Determine the (X, Y) coordinate at the center of the cell enclosing the given text.  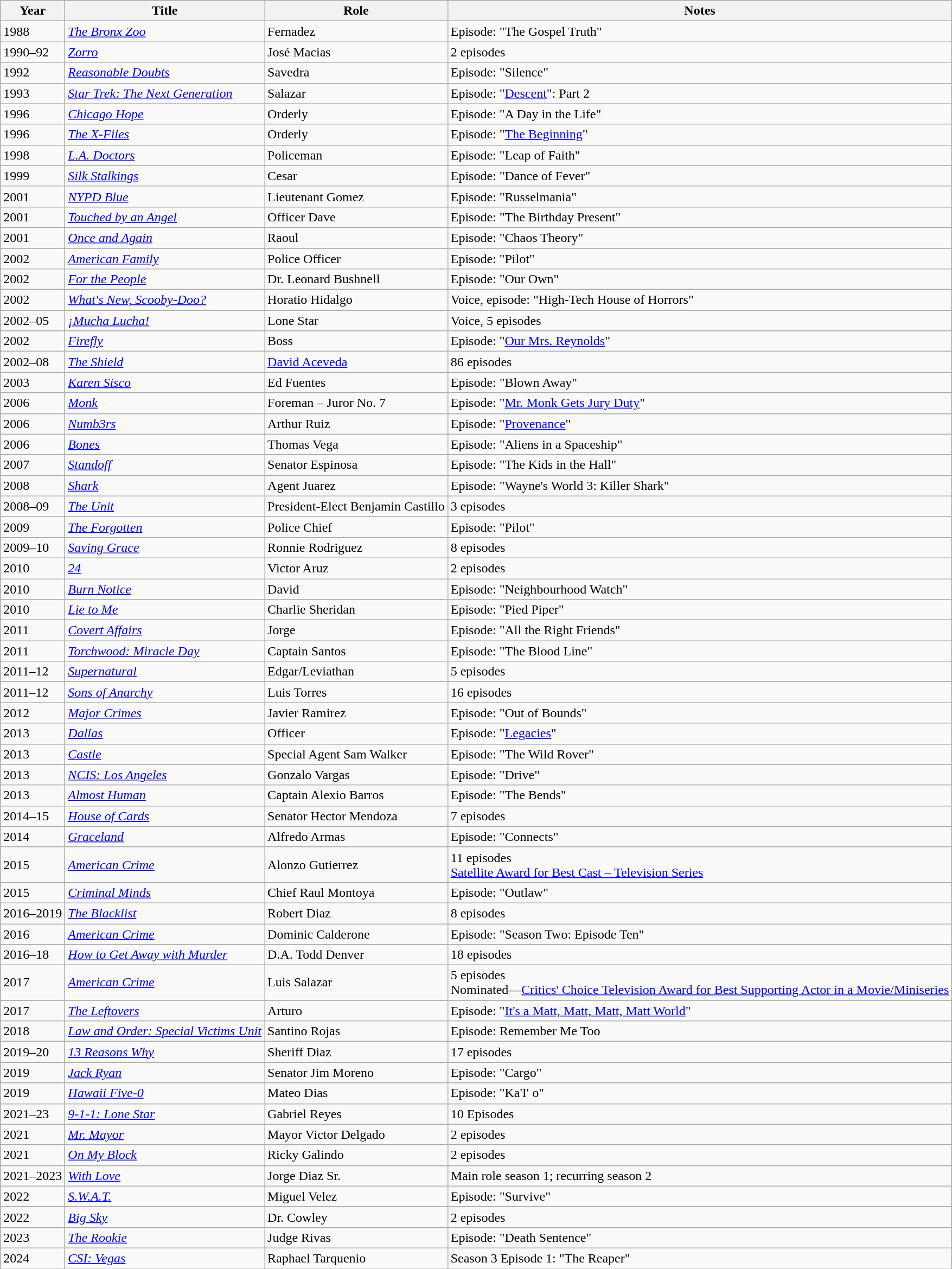
5 episodes (700, 672)
American Family (165, 259)
Mateo Dias (356, 1093)
For the People (165, 279)
Episode: "Our Mrs. Reynolds" (700, 341)
Big Sky (165, 1217)
Law and Order: Special Victims Unit (165, 1031)
Senator Espinosa (356, 465)
L.A. Doctors (165, 155)
Episode: "The Birthday Present" (700, 217)
House of Cards (165, 816)
Agent Juarez (356, 486)
Thomas Vega (356, 444)
Episode: "The Blood Line" (700, 651)
Episode: "Blown Away" (700, 382)
2009 (33, 527)
Jorge Diaz Sr. (356, 1176)
Policeman (356, 155)
Savedra (356, 73)
2002–05 (33, 321)
Dr. Cowley (356, 1217)
Graceland (165, 837)
16 episodes (700, 692)
Episode: "The Beginning" (700, 135)
Ronnie Rodriguez (356, 547)
Salazar (356, 93)
2016–2019 (33, 913)
Episode: "Leap of Faith" (700, 155)
Raphael Tarquenio (356, 1258)
NYPD Blue (165, 196)
With Love (165, 1176)
The Unit (165, 506)
Episode: "The Wild Rover" (700, 754)
Episode: "Death Sentence" (700, 1238)
Bones (165, 444)
1998 (33, 155)
Episode: "Aliens in a Spaceship" (700, 444)
2016–18 (33, 955)
Monk (165, 403)
CSI: Vegas (165, 1258)
Luis Torres (356, 692)
Year (33, 11)
Firefly (165, 341)
Robert Diaz (356, 913)
Notes (700, 11)
2021–2023 (33, 1176)
Officer (356, 734)
David Aceveda (356, 362)
Episode: "Out of Bounds" (700, 713)
Episode: "Our Own" (700, 279)
Arthur Ruiz (356, 424)
Silk Stalkings (165, 176)
Dallas (165, 734)
Alfredo Armas (356, 837)
Episode: "Season Two: Episode Ten" (700, 934)
Jack Ryan (165, 1073)
Almost Human (165, 795)
The Rookie (165, 1238)
Lie to Me (165, 610)
Senator Hector Mendoza (356, 816)
7 episodes (700, 816)
2012 (33, 713)
Episode: "Silence" (700, 73)
2009–10 (33, 547)
1992 (33, 73)
2018 (33, 1031)
The Leftovers (165, 1011)
David (356, 589)
11 episodesSatellite Award for Best Cast – Television Series (700, 865)
Torchwood: Miracle Day (165, 651)
Shark (165, 486)
Mr. Mayor (165, 1134)
Gonzalo Vargas (356, 775)
Horatio Hidalgo (356, 300)
Karen Sisco (165, 382)
¡Mucha Lucha! (165, 321)
Standoff (165, 465)
The Blacklist (165, 913)
Jorge (356, 630)
Charlie Sheridan (356, 610)
Episode: "Russelmania" (700, 196)
2021–23 (33, 1114)
The Forgotten (165, 527)
Luis Salazar (356, 983)
Ricky Galindo (356, 1155)
Arturo (356, 1011)
2024 (33, 1258)
The Bronx Zoo (165, 31)
Episode: "It's a Matt, Matt, Matt, Matt World" (700, 1011)
Miguel Velez (356, 1196)
President-Elect Benjamin Castillo (356, 506)
Santino Rojas (356, 1031)
Episode: "The Bends" (700, 795)
The Shield (165, 362)
Episode: "Neighbourhood Watch" (700, 589)
Mayor Victor Delgado (356, 1134)
Title (165, 11)
Javier Ramirez (356, 713)
1990–92 (33, 52)
Numb3rs (165, 424)
Episode: "The Kids in the Hall" (700, 465)
Sons of Anarchy (165, 692)
Chicago Hope (165, 114)
Season 3 Episode 1: "The Reaper" (700, 1258)
Burn Notice (165, 589)
Victor Aruz (356, 568)
Episode: "Drive" (700, 775)
Star Trek: The Next Generation (165, 93)
Foreman – Juror No. 7 (356, 403)
Episode: "Outlaw" (700, 892)
Criminal Minds (165, 892)
Captain Alexio Barros (356, 795)
Episode: "Dance of Fever" (700, 176)
1993 (33, 93)
9-1-1: Lone Star (165, 1114)
Episode: "Wayne's World 3: Killer Shark" (700, 486)
Cesar (356, 176)
Once and Again (165, 238)
Episode: Remember Me Too (700, 1031)
NCIS: Los Angeles (165, 775)
Episode: "A Day in the Life" (700, 114)
Role (356, 11)
Episode: "All the Right Friends" (700, 630)
Raoul (356, 238)
Voice, episode: "High-Tech House of Horrors" (700, 300)
Episode: "Pied Piper" (700, 610)
Fernadez (356, 31)
2007 (33, 465)
Hawaii Five-0 (165, 1093)
Episode: "Chaos Theory" (700, 238)
Episode: "Connects" (700, 837)
Senator Jim Moreno (356, 1073)
1999 (33, 176)
2014 (33, 837)
Saving Grace (165, 547)
10 Episodes (700, 1114)
2002–08 (33, 362)
On My Block (165, 1155)
How to Get Away with Murder (165, 955)
17 episodes (700, 1052)
24 (165, 568)
What's New, Scooby-Doo? (165, 300)
2023 (33, 1238)
Officer Dave (356, 217)
Sheriff Diaz (356, 1052)
Ed Fuentes (356, 382)
Police Chief (356, 527)
Episode: "Descent": Part 2 (700, 93)
Voice, 5 episodes (700, 321)
Dr. Leonard Bushnell (356, 279)
Chief Raul Montoya (356, 892)
2019–20 (33, 1052)
2008 (33, 486)
2016 (33, 934)
Major Crimes (165, 713)
Episode: "Provenance" (700, 424)
13 Reasons Why (165, 1052)
5 episodesNominated—Critics' Choice Television Award for Best Supporting Actor in a Movie/Miniseries (700, 983)
Covert Affairs (165, 630)
Judge Rivas (356, 1238)
Edgar/Leviathan (356, 672)
Reasonable Doubts (165, 73)
Episode: "Cargo" (700, 1073)
Police Officer (356, 259)
Alonzo Gutierrez (356, 865)
Episode: "Legacies" (700, 734)
Zorro (165, 52)
Castle (165, 754)
D.A. Todd Denver (356, 955)
Lone Star (356, 321)
Main role season 1; recurring season 2 (700, 1176)
2008–09 (33, 506)
Episode: "Ka'I' o" (700, 1093)
Episode: "Survive" (700, 1196)
Episode: "Mr. Monk Gets Jury Duty" (700, 403)
1988 (33, 31)
The X-Files (165, 135)
2014–15 (33, 816)
S.W.A.T. (165, 1196)
Touched by an Angel (165, 217)
Dominic Calderone (356, 934)
18 episodes (700, 955)
Lieutenant Gomez (356, 196)
Gabriel Reyes (356, 1114)
Supernatural (165, 672)
2003 (33, 382)
3 episodes (700, 506)
José Macias (356, 52)
Captain Santos (356, 651)
Special Agent Sam Walker (356, 754)
Episode: "The Gospel Truth" (700, 31)
Boss (356, 341)
86 episodes (700, 362)
